Pinpoint the cell where the given text exists, returning its (x, y) midpoint coordinate. 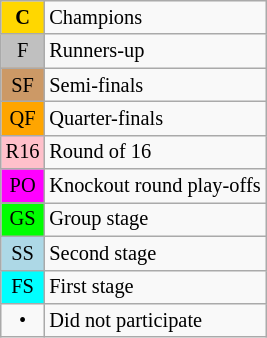
Group stage (154, 219)
Did not participate (154, 320)
GS (23, 219)
• (23, 320)
FS (23, 287)
First stage (154, 287)
Knockout round play-offs (154, 186)
PO (23, 186)
C (23, 17)
SS (23, 253)
Champions (154, 17)
R16 (23, 152)
Quarter-finals (154, 118)
Semi-finals (154, 85)
Round of 16 (154, 152)
QF (23, 118)
F (23, 51)
SF (23, 85)
Runners-up (154, 51)
Second stage (154, 253)
